Provide the [X, Y] coordinate of the cell's center where the given text is located.  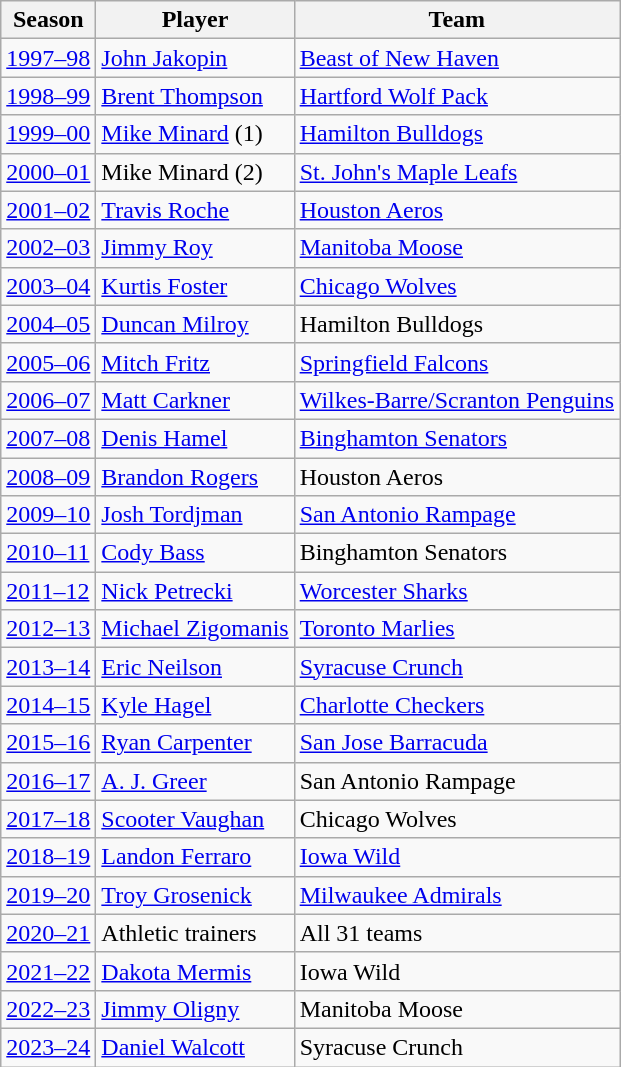
Troy Grosenick [195, 895]
Milwaukee Admirals [456, 895]
2014–15 [48, 705]
2001–02 [48, 210]
Player [195, 20]
Daniel Walcott [195, 1047]
St. John's Maple Leafs [456, 172]
2016–17 [48, 781]
2003–04 [48, 286]
San Jose Barracuda [456, 743]
Brent Thompson [195, 96]
1997–98 [48, 58]
2018–19 [48, 857]
2005–06 [48, 362]
Michael Zigomanis [195, 629]
Kyle Hagel [195, 705]
Scooter Vaughan [195, 819]
John Jakopin [195, 58]
All 31 teams [456, 933]
2011–12 [48, 591]
2010–11 [48, 553]
2004–05 [48, 324]
Season [48, 20]
Brandon Rogers [195, 477]
Travis Roche [195, 210]
2022–23 [48, 1009]
2017–18 [48, 819]
Matt Carkner [195, 400]
Mike Minard (2) [195, 172]
1998–99 [48, 96]
2008–09 [48, 477]
Beast of New Haven [456, 58]
Duncan Milroy [195, 324]
Charlotte Checkers [456, 705]
Wilkes-Barre/Scranton Penguins [456, 400]
Nick Petrecki [195, 591]
Dakota Mermis [195, 971]
Eric Neilson [195, 667]
Kurtis Foster [195, 286]
2000–01 [48, 172]
2007–08 [48, 438]
Mitch Fritz [195, 362]
2002–03 [48, 248]
Athletic trainers [195, 933]
Jimmy Roy [195, 248]
Denis Hamel [195, 438]
Springfield Falcons [456, 362]
Landon Ferraro [195, 857]
2012–13 [48, 629]
Jimmy Oligny [195, 1009]
2009–10 [48, 515]
2015–16 [48, 743]
1999–00 [48, 134]
Hartford Wolf Pack [456, 96]
2019–20 [48, 895]
2013–14 [48, 667]
Worcester Sharks [456, 591]
2020–21 [48, 933]
Mike Minard (1) [195, 134]
Toronto Marlies [456, 629]
Josh Tordjman [195, 515]
Team [456, 20]
2023–24 [48, 1047]
2021–22 [48, 971]
A. J. Greer [195, 781]
Cody Bass [195, 553]
2006–07 [48, 400]
Ryan Carpenter [195, 743]
